Determine the (x, y) coordinate at the center of the cell enclosing the given text.  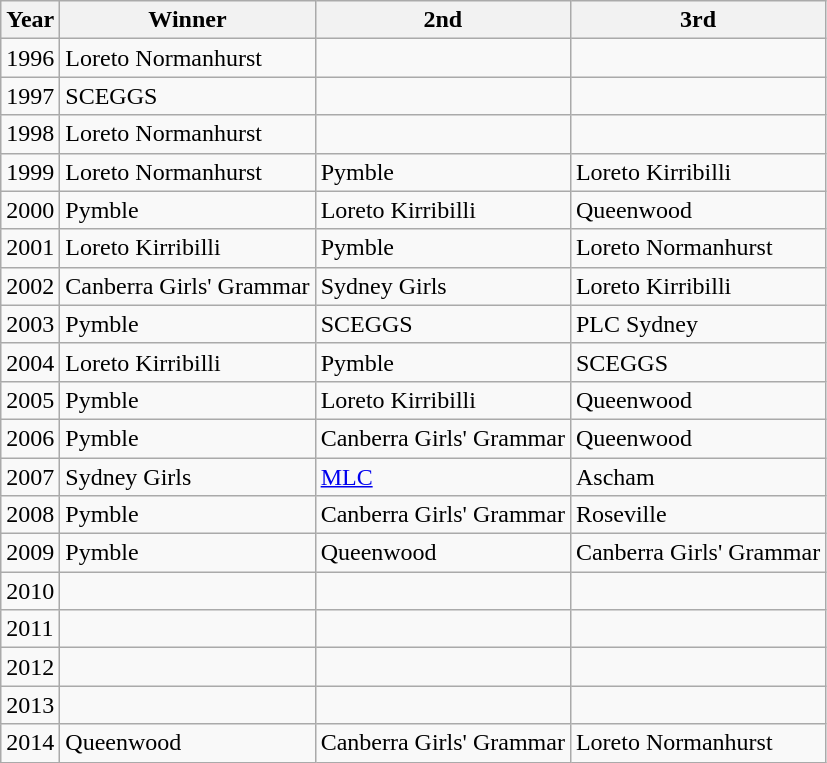
2010 (30, 591)
1996 (30, 58)
2011 (30, 629)
MLC (442, 477)
Ascham (698, 477)
2007 (30, 477)
PLC Sydney (698, 324)
2008 (30, 515)
1997 (30, 96)
2nd (442, 20)
2009 (30, 553)
2001 (30, 248)
Year (30, 20)
2013 (30, 705)
Winner (188, 20)
3rd (698, 20)
2014 (30, 743)
1999 (30, 172)
1998 (30, 134)
2012 (30, 667)
2000 (30, 210)
2006 (30, 438)
2004 (30, 362)
2002 (30, 286)
Roseville (698, 515)
2003 (30, 324)
2005 (30, 400)
